Return (x, y) of the center of cell containing provided text 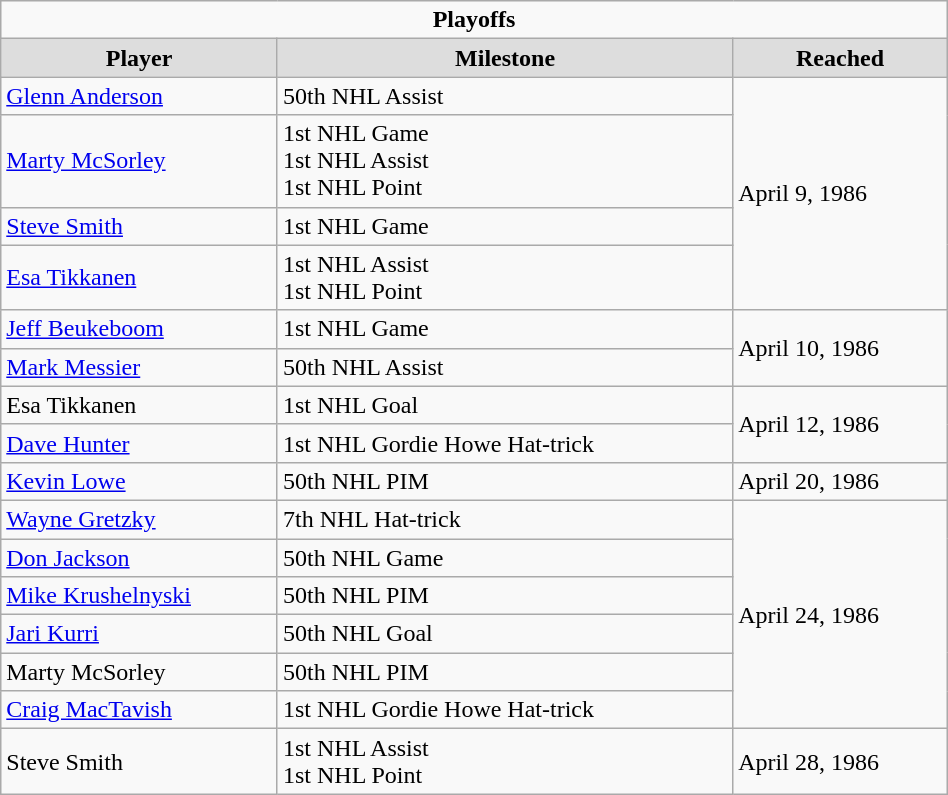
Dave Hunter (140, 443)
Craig MacTavish (140, 710)
50th NHL Goal (504, 634)
Mike Krushelnyski (140, 596)
April 10, 1986 (840, 348)
Glenn Anderson (140, 96)
Playoffs (474, 20)
1st NHL Game1st NHL Assist1st NHL Point (504, 161)
Milestone (504, 58)
Jeff Beukeboom (140, 329)
50th NHL Game (504, 557)
Kevin Lowe (140, 481)
April 9, 1986 (840, 194)
Don Jackson (140, 557)
April 20, 1986 (840, 481)
April 24, 1986 (840, 614)
Reached (840, 58)
7th NHL Hat-trick (504, 519)
April 12, 1986 (840, 424)
Jari Kurri (140, 634)
1st NHL Goal (504, 405)
Player (140, 58)
April 28, 1986 (840, 762)
Wayne Gretzky (140, 519)
Mark Messier (140, 367)
